Find where the given text appears and provide that cell's center as (X, Y) coordinate. 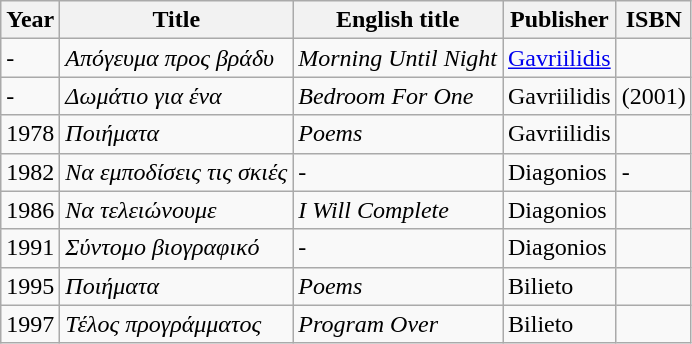
Bedroom For One (398, 96)
1986 (30, 210)
Να τελειώνουμε (176, 210)
Title (176, 20)
Δωμάτιο για ένα (176, 96)
(2001) (654, 96)
1978 (30, 134)
Σύντομο βιογραφικό (176, 248)
Program Over (398, 324)
Publisher (559, 20)
Morning Until Night (398, 58)
1991 (30, 248)
Απόγευμα προς βράδυ (176, 58)
1997 (30, 324)
Τέλος προγράμματος (176, 324)
ISBN (654, 20)
1995 (30, 286)
Year (30, 20)
I Will Complete (398, 210)
English title (398, 20)
1982 (30, 172)
Να εμποδίσεις τις σκιές (176, 172)
